Return the (x, y) coordinate for the center point of the cell that contains the specified text.  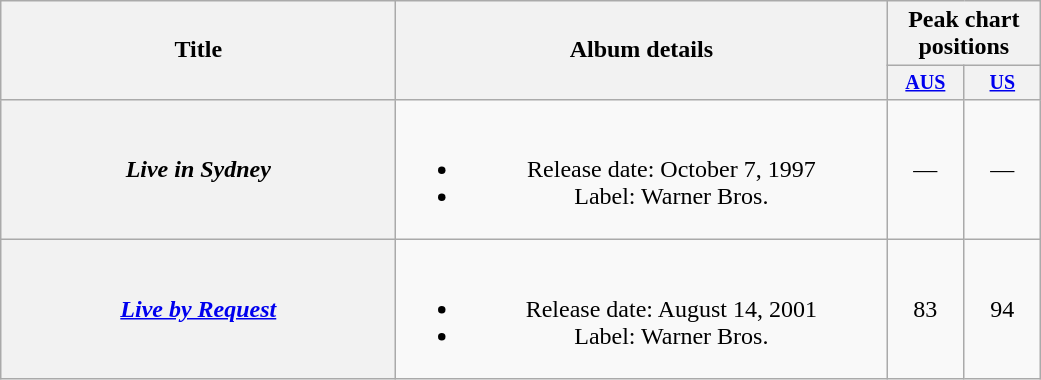
Release date: August 14, 2001Label: Warner Bros. (642, 309)
Peak chartpositions (964, 34)
Album details (642, 50)
94 (1002, 309)
Live in Sydney (198, 169)
Release date: October 7, 1997Label: Warner Bros. (642, 169)
Live by Request (198, 309)
US (1002, 82)
AUS (926, 82)
Title (198, 50)
83 (926, 309)
